Extract the [x, y] coordinate from the center of the cell holding the provided text.  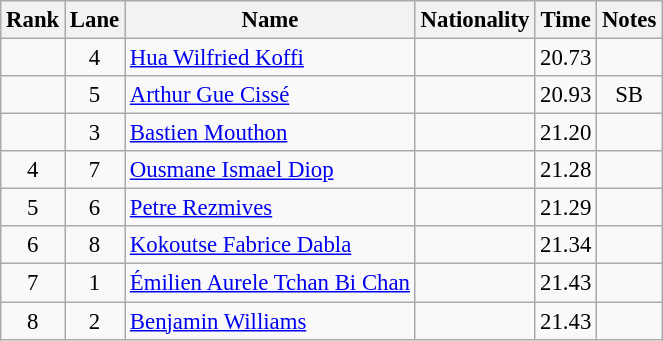
Petre Rezmives [270, 208]
2 [95, 321]
Kokoutse Fabrice Dabla [270, 245]
3 [95, 133]
20.93 [566, 95]
Émilien Aurele Tchan Bi Chan [270, 283]
21.34 [566, 245]
Rank [33, 20]
Hua Wilfried Koffi [270, 58]
21.29 [566, 208]
1 [95, 283]
Ousmane Ismael Diop [270, 170]
Time [566, 20]
Notes [630, 20]
21.20 [566, 133]
Nationality [474, 20]
Name [270, 20]
Lane [95, 20]
20.73 [566, 58]
Bastien Mouthon [270, 133]
21.28 [566, 170]
Benjamin Williams [270, 321]
Arthur Gue Cissé [270, 95]
SB [630, 95]
